Capture the cell that displays the provided text and extract its [x, y] central coordinate. 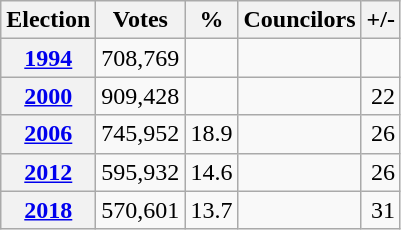
Votes [140, 20]
1994 [48, 58]
Councilors [300, 20]
2012 [48, 172]
18.9 [212, 134]
31 [380, 210]
708,769 [140, 58]
570,601 [140, 210]
595,932 [140, 172]
22 [380, 96]
2006 [48, 134]
+/- [380, 20]
909,428 [140, 96]
2000 [48, 96]
2018 [48, 210]
Election [48, 20]
% [212, 20]
745,952 [140, 134]
14.6 [212, 172]
13.7 [212, 210]
